Extract the [x, y] coordinate from the center of the cell holding the provided text.  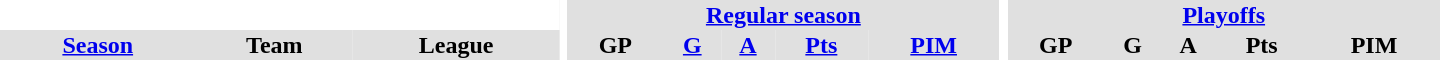
Playoffs [1224, 15]
League [456, 45]
Regular season [783, 15]
Team [274, 45]
Season [98, 45]
